Identify which cell holds the provided text, then report its [X, Y] central coordinate. 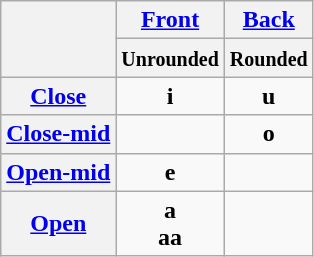
e [170, 172]
i [170, 96]
o [268, 134]
Back [268, 20]
Open [58, 224]
u [268, 96]
Close-mid [58, 134]
Unrounded [170, 58]
Open-mid [58, 172]
Close [58, 96]
Rounded [268, 58]
Front [170, 20]
a aa [170, 224]
